Detect which cell encompasses the target text, then output its [x, y] center coordinate. 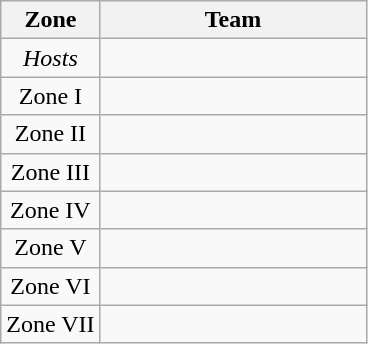
Zone VII [50, 324]
Zone [50, 20]
Team [233, 20]
Zone V [50, 248]
Zone I [50, 96]
Zone VI [50, 286]
Zone II [50, 134]
Zone IV [50, 210]
Hosts [50, 58]
Zone III [50, 172]
